Scan for the cell matching the given text and deliver its [X, Y] coordinate at center. 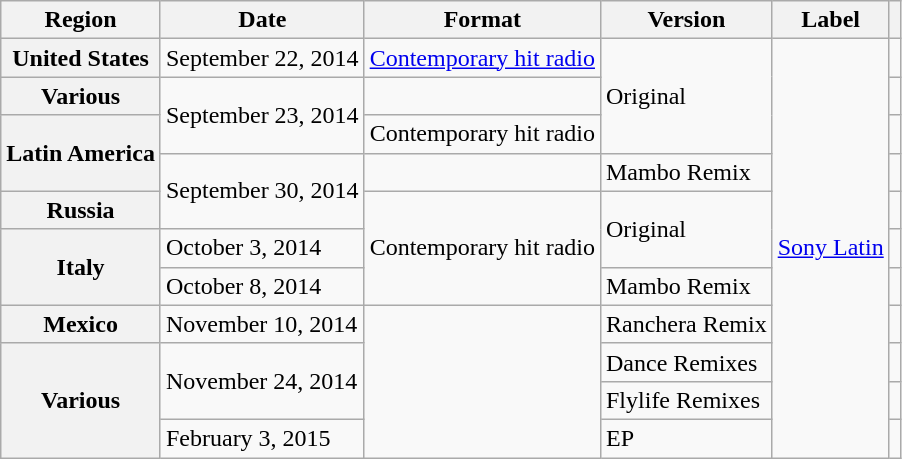
Flylife Remixes [686, 400]
Sony Latin [830, 248]
February 3, 2015 [262, 438]
Mexico [81, 324]
October 3, 2014 [262, 248]
September 22, 2014 [262, 58]
Region [81, 20]
October 8, 2014 [262, 286]
EP [686, 438]
Date [262, 20]
November 10, 2014 [262, 324]
Ranchera Remix [686, 324]
November 24, 2014 [262, 381]
United States [81, 58]
Version [686, 20]
Italy [81, 267]
Latin America [81, 153]
Russia [81, 210]
Dance Remixes [686, 362]
September 23, 2014 [262, 115]
Format [482, 20]
Label [830, 20]
September 30, 2014 [262, 191]
